Capture the cell that displays the provided text and extract its [x, y] central coordinate. 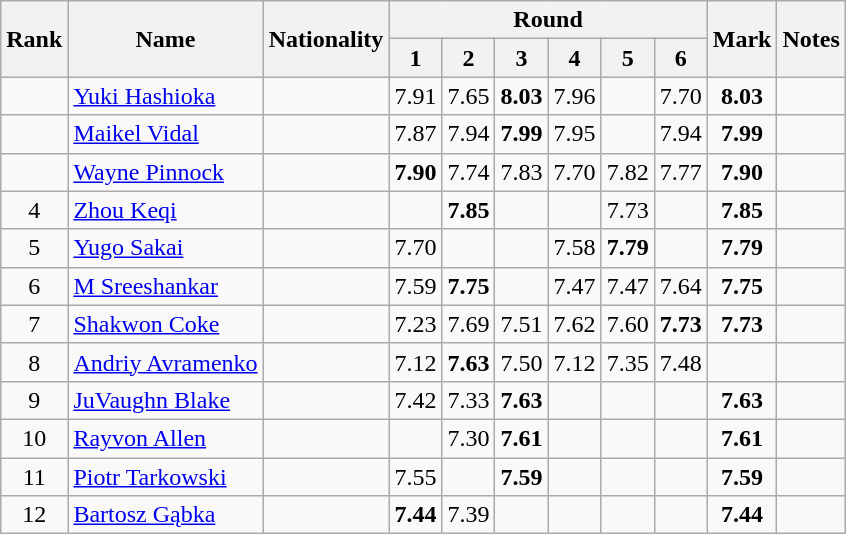
Rayvon Allen [166, 438]
Yugo Sakai [166, 248]
12 [34, 515]
Bartosz Gąbka [166, 515]
Piotr Tarkowski [166, 477]
7.58 [574, 248]
7.77 [680, 172]
Wayne Pinnock [166, 172]
7.91 [416, 96]
Andriy Avramenko [166, 362]
7.60 [628, 324]
7.30 [468, 438]
7.82 [628, 172]
10 [34, 438]
Notes [811, 39]
7.69 [468, 324]
Shakwon Coke [166, 324]
Nationality [326, 39]
M Sreeshankar [166, 286]
7.65 [468, 96]
7.55 [416, 477]
9 [34, 400]
7.39 [468, 515]
7 [34, 324]
7.74 [468, 172]
Zhou Keqi [166, 210]
Yuki Hashioka [166, 96]
Mark [742, 39]
7.35 [628, 362]
Round [548, 20]
Maikel Vidal [166, 134]
7.83 [522, 172]
7.48 [680, 362]
3 [522, 58]
7.95 [574, 134]
7.87 [416, 134]
Rank [34, 39]
7.23 [416, 324]
11 [34, 477]
7.64 [680, 286]
7.62 [574, 324]
7.50 [522, 362]
7.42 [416, 400]
7.96 [574, 96]
JuVaughn Blake [166, 400]
1 [416, 58]
7.33 [468, 400]
7.51 [522, 324]
8 [34, 362]
2 [468, 58]
Name [166, 39]
